Output the [x, y] coordinate of the center of the cell containing the given text.  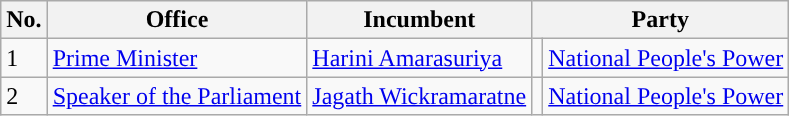
Incumbent [420, 20]
Harini Amarasuriya [420, 58]
Office [177, 20]
No. [24, 20]
1 [24, 58]
Speaker of the Parliament [177, 96]
2 [24, 96]
Prime Minister [177, 58]
Party [660, 20]
Jagath Wickramaratne [420, 96]
